Extract the [x, y] coordinate from the center of the cell holding the provided text.  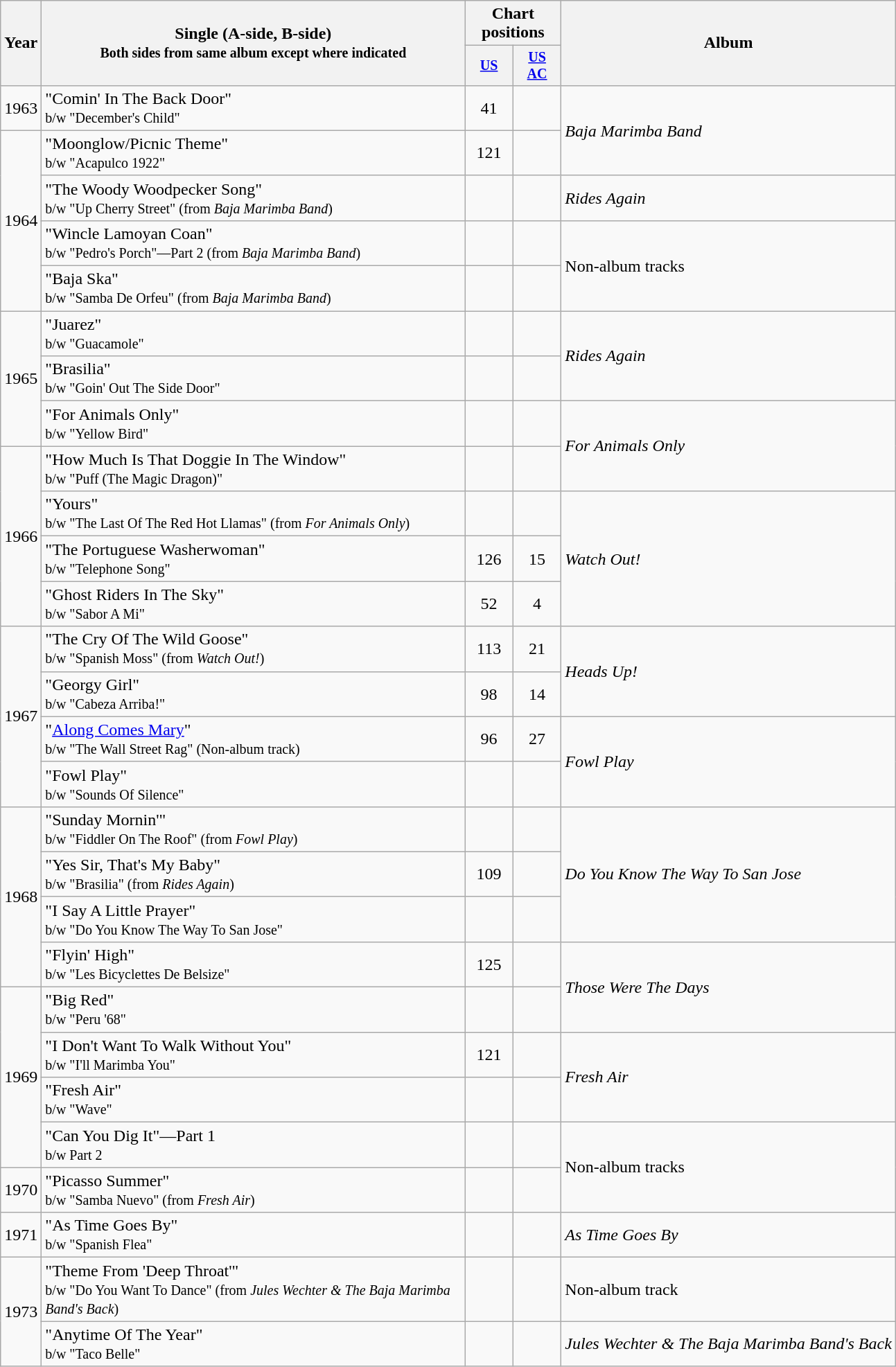
1968 [21, 897]
Watch Out! [729, 558]
"As Time Goes By"b/w "Spanish Flea" [254, 1235]
"Baja Ska"b/w "Samba De Orfeu" (from Baja Marimba Band) [254, 288]
113 [489, 649]
Baja Marimba Band [729, 130]
"The Portuguese Washerwoman"b/w "Telephone Song" [254, 558]
1967 [21, 716]
USAC [536, 65]
27 [536, 739]
"Fresh Air"b/w "Wave" [254, 1100]
1964 [21, 220]
"The Cry Of The Wild Goose"b/w "Spanish Moss" (from Watch Out!) [254, 649]
Jules Wechter & The Baja Marimba Band's Back [729, 1344]
125 [489, 964]
109 [489, 874]
For Animals Only [729, 446]
"Georgy Girl"b/w "Cabeza Arriba!" [254, 694]
"Anytime Of The Year"b/w "Taco Belle" [254, 1344]
"Wincle Lamoyan Coan"b/w "Pedro's Porch"—Part 2 (from Baja Marimba Band) [254, 242]
1963 [21, 108]
Chart positions [513, 24]
1966 [21, 536]
Heads Up! [729, 671]
"Along Comes Mary"b/w "The Wall Street Rag" (Non-album track) [254, 739]
"The Woody Woodpecker Song"b/w "Up Cherry Street" (from Baja Marimba Band) [254, 198]
98 [489, 694]
4 [536, 604]
"Comin' In The Back Door"b/w "December's Child" [254, 108]
"I Don't Want To Walk Without You"b/w "I'll Marimba You" [254, 1055]
1965 [21, 378]
Fowl Play [729, 761]
"Brasilia"b/w "Goin' Out The Side Door" [254, 378]
"Yes Sir, That's My Baby"b/w "Brasilia" (from Rides Again) [254, 874]
21 [536, 649]
1970 [21, 1190]
As Time Goes By [729, 1235]
"Picasso Summer"b/w "Samba Nuevo" (from Fresh Air) [254, 1190]
"Ghost Riders In The Sky"b/w "Sabor A Mi" [254, 604]
"I Say A Little Prayer"b/w "Do You Know The Way To San Jose" [254, 919]
"Fowl Play"b/w "Sounds Of Silence" [254, 784]
41 [489, 108]
1969 [21, 1077]
"Moonglow/Picnic Theme"b/w "Acapulco 1922" [254, 152]
Non-album track [729, 1289]
"Sunday Mornin'"b/w "Fiddler On The Roof" (from Fowl Play) [254, 829]
"Yours"b/w "The Last Of The Red Hot Llamas" (from For Animals Only) [254, 514]
"Theme From 'Deep Throat'"b/w "Do You Want To Dance" (from Jules Wechter & The Baja Marimba Band's Back) [254, 1289]
Fresh Air [729, 1077]
Album [729, 43]
Year [21, 43]
1973 [21, 1312]
"Juarez"b/w "Guacamole" [254, 334]
52 [489, 604]
14 [536, 694]
"Flyin' High"b/w "Les Bicyclettes De Belsize" [254, 964]
Do You Know The Way To San Jose [729, 874]
"For Animals Only"b/w "Yellow Bird" [254, 424]
126 [489, 558]
US [489, 65]
Single (A-side, B-side)Both sides from same album except where indicated [254, 43]
"How Much Is That Doggie In The Window"b/w "Puff (The Magic Dragon)" [254, 468]
Those Were The Days [729, 987]
1971 [21, 1235]
15 [536, 558]
"Can You Dig It"—Part 1b/w Part 2 [254, 1145]
"Big Red"b/w "Peru '68" [254, 1010]
96 [489, 739]
